Identify which cell holds the provided text, then report its [X, Y] central coordinate. 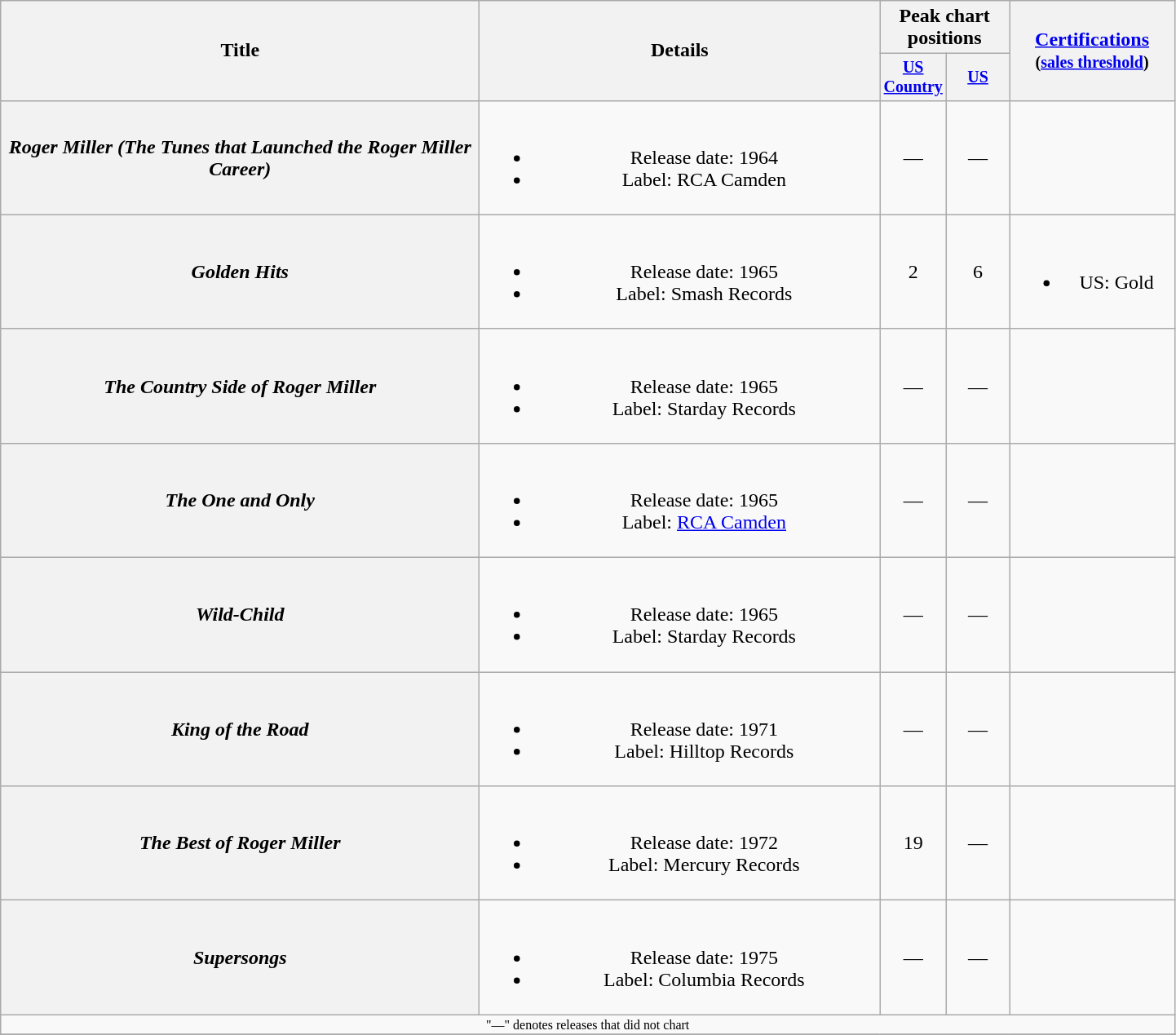
The One and Only [240, 500]
US [979, 77]
Release date: 1965Label: RCA Camden [680, 500]
19 [913, 843]
Supersongs [240, 958]
Details [680, 51]
Release date: 1975Label: Columbia Records [680, 958]
US: Gold [1093, 272]
Peak chartpositions [944, 28]
The Best of Roger Miller [240, 843]
Golden Hits [240, 272]
2 [913, 272]
King of the Road [240, 729]
Release date: 1964Label: RCA Camden [680, 157]
Roger Miller (The Tunes that Launched the Roger Miller Career) [240, 157]
Release date: 1965Label: Smash Records [680, 272]
US Country [913, 77]
"—" denotes releases that did not chart [588, 1024]
Certifications(sales threshold) [1093, 51]
6 [979, 272]
Release date: 1971Label: Hilltop Records [680, 729]
The Country Side of Roger Miller [240, 386]
Release date: 1972Label: Mercury Records [680, 843]
Wild-Child [240, 615]
Title [240, 51]
